Locate the cell with the specified text and output its [X, Y] center coordinate. 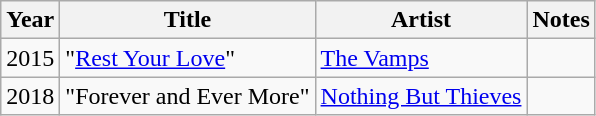
"Forever and Ever More" [188, 96]
Year [30, 20]
2018 [30, 96]
"Rest Your Love" [188, 58]
Nothing But Thieves [421, 96]
Title [188, 20]
The Vamps [421, 58]
2015 [30, 58]
Notes [561, 20]
Artist [421, 20]
